Search for the cell housing the specified text and yield its [X, Y] center coordinate. 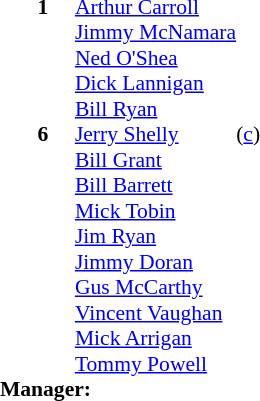
Jerry Shelly [156, 135]
Dick Lannigan [156, 83]
Mick Tobin [156, 211]
Vincent Vaughan [156, 313]
Gus McCarthy [156, 287]
Jim Ryan [156, 237]
Jimmy McNamara [156, 33]
Bill Grant [156, 160]
Jimmy Doran [156, 262]
Mick Arrigan [156, 339]
(c) [248, 135]
Bill Barrett [156, 185]
Bill Ryan [156, 109]
Tommy Powell [156, 364]
6 [56, 135]
Ned O'Shea [156, 58]
